Output the (x, y) coordinate of the center of the cell containing the given text.  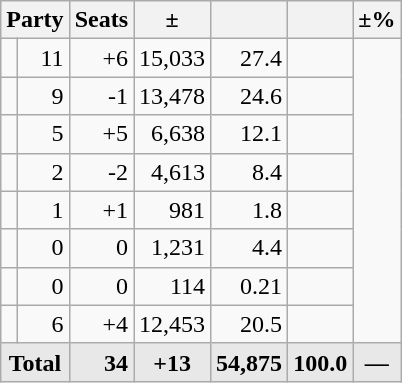
12,453 (172, 324)
6 (43, 324)
11 (43, 58)
+1 (101, 210)
8.4 (250, 172)
4.4 (250, 248)
+6 (101, 58)
1 (43, 210)
54,875 (250, 362)
2 (43, 172)
+13 (172, 362)
1,231 (172, 248)
Party (35, 20)
— (377, 362)
-2 (101, 172)
981 (172, 210)
0.21 (250, 286)
24.6 (250, 96)
4,613 (172, 172)
+5 (101, 134)
12.1 (250, 134)
9 (43, 96)
34 (101, 362)
± (172, 20)
27.4 (250, 58)
13,478 (172, 96)
114 (172, 286)
20.5 (250, 324)
-1 (101, 96)
Seats (101, 20)
15,033 (172, 58)
100.0 (320, 362)
5 (43, 134)
+4 (101, 324)
1.8 (250, 210)
±% (377, 20)
6,638 (172, 134)
Total (35, 362)
